Return (x, y) of the center of cell containing provided text 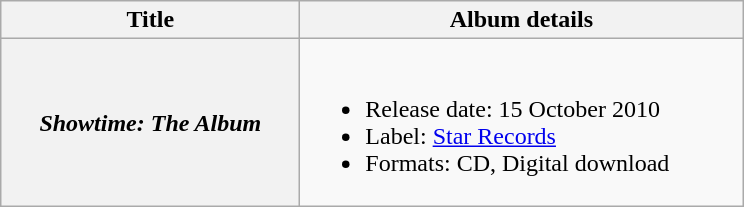
Album details (522, 20)
Title (150, 20)
Release date: 15 October 2010Label: Star RecordsFormats: CD, Digital download (522, 122)
Showtime: The Album (150, 122)
